Identify which cell holds the provided text, then report its (x, y) central coordinate. 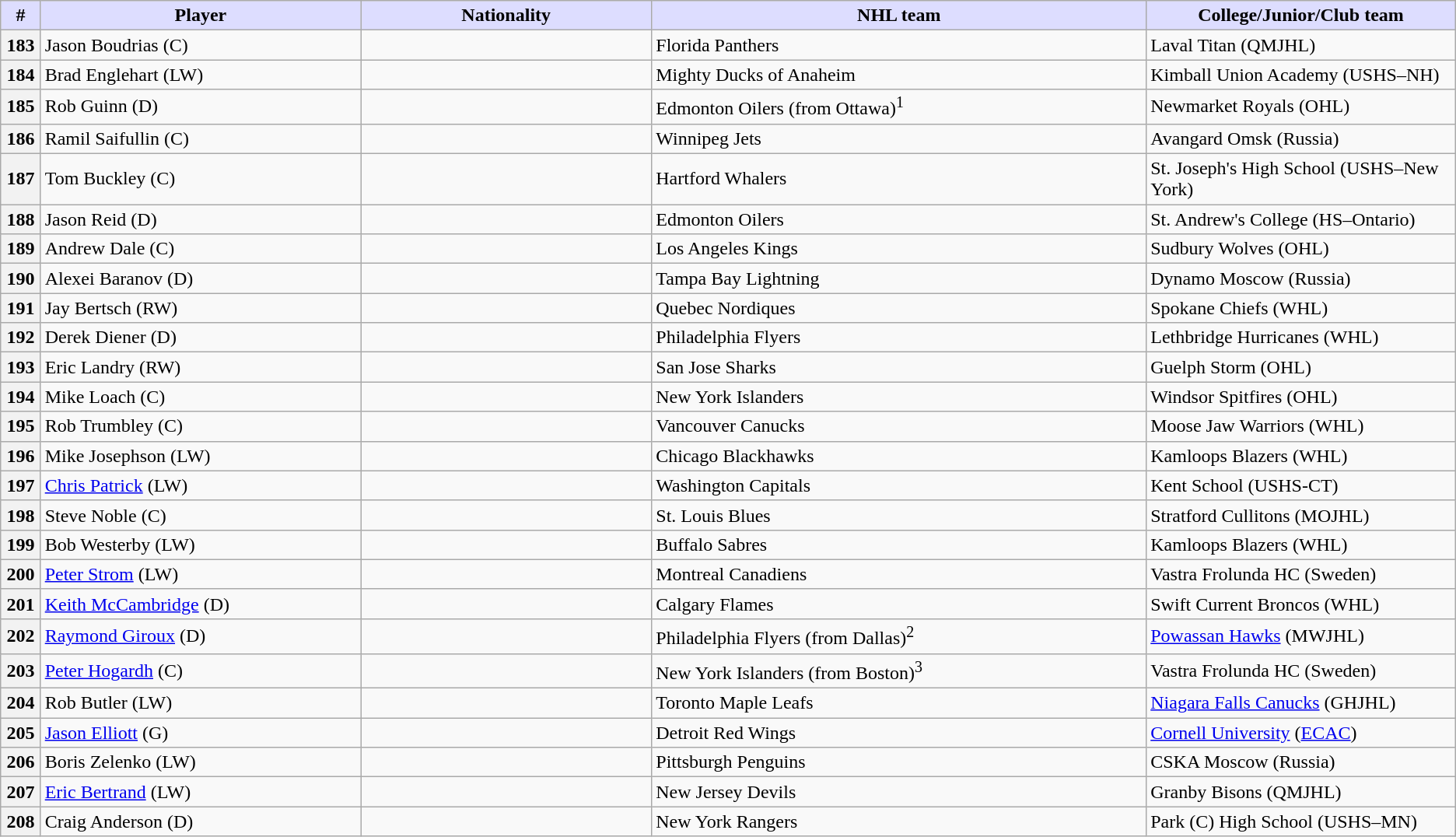
NHL team (899, 16)
188 (20, 219)
Derek Diener (D) (201, 338)
Stratford Cullitons (MOJHL) (1301, 515)
Laval Titan (QMJHL) (1301, 45)
Pittsburgh Penguins (899, 762)
185 (20, 107)
New York Rangers (899, 821)
New Jersey Devils (899, 792)
Jason Elliott (G) (201, 733)
Cornell University (ECAC) (1301, 733)
207 (20, 792)
186 (20, 138)
Tampa Bay Lightning (899, 278)
Dynamo Moscow (Russia) (1301, 278)
Washington Capitals (899, 485)
Craig Anderson (D) (201, 821)
Peter Hogardh (C) (201, 671)
194 (20, 397)
Tom Buckley (C) (201, 179)
Eric Bertrand (LW) (201, 792)
198 (20, 515)
Alexei Baranov (D) (201, 278)
193 (20, 367)
191 (20, 308)
Steve Noble (C) (201, 515)
Peter Strom (LW) (201, 574)
Montreal Canadiens (899, 574)
Rob Trumbley (C) (201, 426)
208 (20, 821)
Andrew Dale (C) (201, 249)
206 (20, 762)
Keith McCambridge (D) (201, 604)
Mike Loach (C) (201, 397)
Niagara Falls Canucks (GHJHL) (1301, 703)
189 (20, 249)
Eric Landry (RW) (201, 367)
Kent School (USHS-CT) (1301, 485)
Newmarket Royals (OHL) (1301, 107)
199 (20, 545)
Philadelphia Flyers (from Dallas)2 (899, 636)
183 (20, 45)
Sudbury Wolves (OHL) (1301, 249)
CSKA Moscow (Russia) (1301, 762)
Toronto Maple Leafs (899, 703)
Mighty Ducks of Anaheim (899, 75)
Kimball Union Academy (USHS–NH) (1301, 75)
Quebec Nordiques (899, 308)
Hartford Whalers (899, 179)
St. Andrew's College (HS–Ontario) (1301, 219)
St. Louis Blues (899, 515)
Winnipeg Jets (899, 138)
Raymond Giroux (D) (201, 636)
Jason Reid (D) (201, 219)
204 (20, 703)
203 (20, 671)
Nationality (506, 16)
Detroit Red Wings (899, 733)
200 (20, 574)
Chicago Blackhawks (899, 456)
Player (201, 16)
Powassan Hawks (MWJHL) (1301, 636)
Jason Boudrias (C) (201, 45)
Bob Westerby (LW) (201, 545)
Ramil Saifullin (C) (201, 138)
Boris Zelenko (LW) (201, 762)
St. Joseph's High School (USHS–New York) (1301, 179)
New York Islanders (from Boston)3 (899, 671)
Edmonton Oilers (from Ottawa)1 (899, 107)
Granby Bisons (QMJHL) (1301, 792)
Vancouver Canucks (899, 426)
Park (C) High School (USHS–MN) (1301, 821)
Chris Patrick (LW) (201, 485)
Florida Panthers (899, 45)
192 (20, 338)
College/Junior/Club team (1301, 16)
205 (20, 733)
184 (20, 75)
Rob Guinn (D) (201, 107)
196 (20, 456)
195 (20, 426)
Swift Current Broncos (WHL) (1301, 604)
197 (20, 485)
Moose Jaw Warriors (WHL) (1301, 426)
190 (20, 278)
# (20, 16)
Edmonton Oilers (899, 219)
187 (20, 179)
Rob Butler (LW) (201, 703)
202 (20, 636)
Spokane Chiefs (WHL) (1301, 308)
Avangard Omsk (Russia) (1301, 138)
San Jose Sharks (899, 367)
Philadelphia Flyers (899, 338)
201 (20, 604)
Los Angeles Kings (899, 249)
New York Islanders (899, 397)
Buffalo Sabres (899, 545)
Lethbridge Hurricanes (WHL) (1301, 338)
Brad Englehart (LW) (201, 75)
Calgary Flames (899, 604)
Jay Bertsch (RW) (201, 308)
Guelph Storm (OHL) (1301, 367)
Mike Josephson (LW) (201, 456)
Windsor Spitfires (OHL) (1301, 397)
